Detect which cell encompasses the target text, then output its (X, Y) center coordinate. 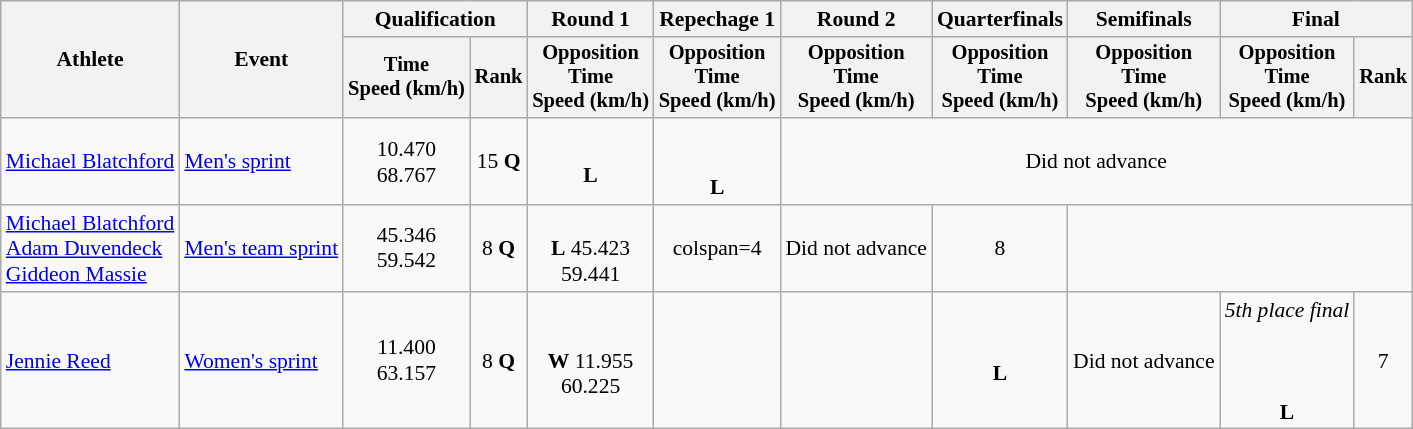
15 Q (499, 162)
Round 2 (856, 19)
Michael Blatchford (90, 162)
L 45.42359.441 (590, 248)
10.47068.767 (406, 162)
Qualification (435, 19)
Repechage 1 (718, 19)
8 Q (499, 248)
Michael BlatchfordAdam DuvendeckGiddeon Massie (90, 248)
Round 1 (590, 19)
Final (1316, 19)
Event (261, 60)
45.34659.542 (406, 248)
Men's sprint (261, 162)
Semifinals (1144, 19)
Quarterfinals (1000, 19)
Men's team sprint (261, 248)
8 (1000, 248)
Athlete (90, 60)
colspan=4 (718, 248)
TimeSpeed (km/h) (406, 78)
